Find where the given text appears and provide that cell's center as [x, y] coordinate. 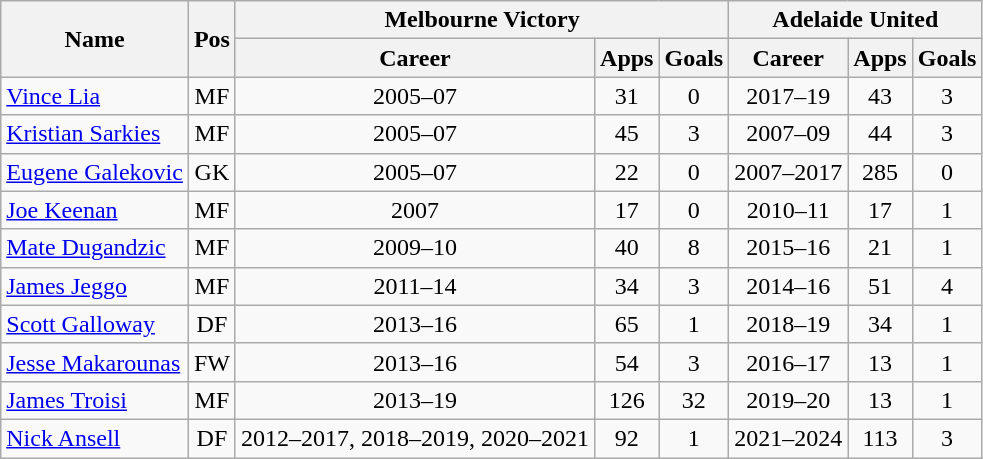
Mate Dugandzic [95, 248]
2011–14 [414, 286]
2009–10 [414, 248]
James Jeggo [95, 286]
2014–16 [788, 286]
32 [694, 400]
2019–20 [788, 400]
Melbourne Victory [482, 20]
James Troisi [95, 400]
2010–11 [788, 210]
2007–09 [788, 134]
126 [627, 400]
2021–2024 [788, 438]
Eugene Galekovic [95, 172]
FW [212, 362]
Adelaide United [856, 20]
54 [627, 362]
2013–19 [414, 400]
2017–19 [788, 96]
Joe Keenan [95, 210]
GK [212, 172]
Name [95, 39]
45 [627, 134]
285 [880, 172]
65 [627, 324]
2007–2017 [788, 172]
Vince Lia [95, 96]
31 [627, 96]
43 [880, 96]
Scott Galloway [95, 324]
51 [880, 286]
Jesse Makarounas [95, 362]
40 [627, 248]
22 [627, 172]
Pos [212, 39]
2012–2017, 2018–2019, 2020–2021 [414, 438]
2018–19 [788, 324]
2016–17 [788, 362]
2015–16 [788, 248]
Nick Ansell [95, 438]
92 [627, 438]
44 [880, 134]
4 [947, 286]
113 [880, 438]
Kristian Sarkies [95, 134]
21 [880, 248]
2007 [414, 210]
8 [694, 248]
